From the cell containing the given text, extract its center point as (X, Y) coordinate. 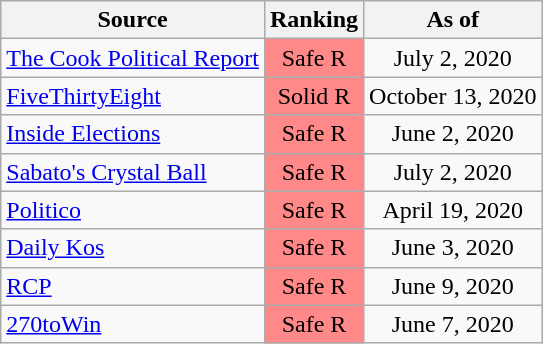
June 3, 2020 (453, 248)
Source (133, 20)
Ranking (314, 20)
October 13, 2020 (453, 96)
June 2, 2020 (453, 134)
Politico (133, 210)
Sabato's Crystal Ball (133, 172)
270toWin (133, 324)
Daily Kos (133, 248)
Solid R (314, 96)
Inside Elections (133, 134)
April 19, 2020 (453, 210)
June 9, 2020 (453, 286)
June 7, 2020 (453, 324)
FiveThirtyEight (133, 96)
RCP (133, 286)
As of (453, 20)
The Cook Political Report (133, 58)
